Return [X, Y] of the center of cell containing provided text 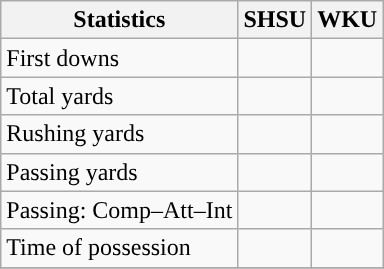
WKU [348, 20]
Passing yards [120, 172]
Time of possession [120, 248]
First downs [120, 58]
Statistics [120, 20]
Rushing yards [120, 134]
Passing: Comp–Att–Int [120, 210]
SHSU [275, 20]
Total yards [120, 96]
